Pinpoint the cell where the given text exists, returning its (x, y) midpoint coordinate. 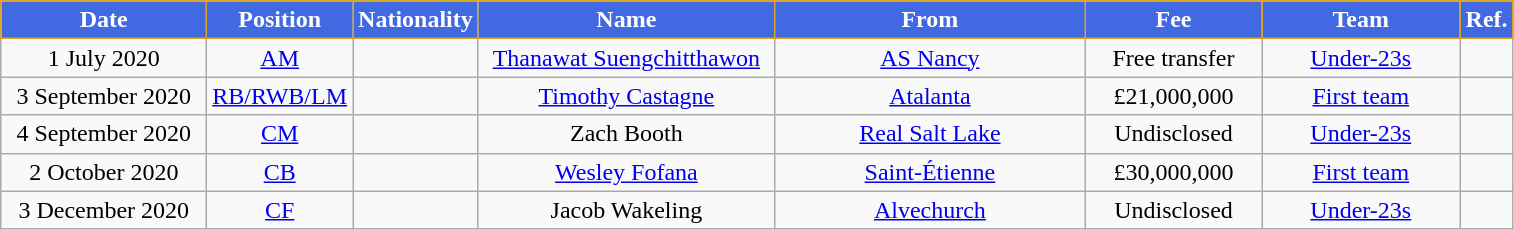
Thanawat Suengchitthawon (626, 58)
Jacob Wakeling (626, 210)
Wesley Fofana (626, 172)
Fee (1173, 20)
4 September 2020 (104, 134)
2 October 2020 (104, 172)
Nationality (416, 20)
3 September 2020 (104, 96)
Saint-Étienne (930, 172)
£30,000,000 (1173, 172)
Zach Booth (626, 134)
Position (280, 20)
CF (280, 210)
AM (280, 58)
RB/RWB/LM (280, 96)
Alvechurch (930, 210)
£21,000,000 (1173, 96)
CB (280, 172)
3 December 2020 (104, 210)
Ref. (1486, 20)
Team (1362, 20)
1 July 2020 (104, 58)
Timothy Castagne (626, 96)
AS Nancy (930, 58)
Real Salt Lake (930, 134)
Atalanta (930, 96)
Name (626, 20)
CM (280, 134)
Free transfer (1173, 58)
Date (104, 20)
From (930, 20)
